Find where the given text appears and provide that cell's center as (x, y) coordinate. 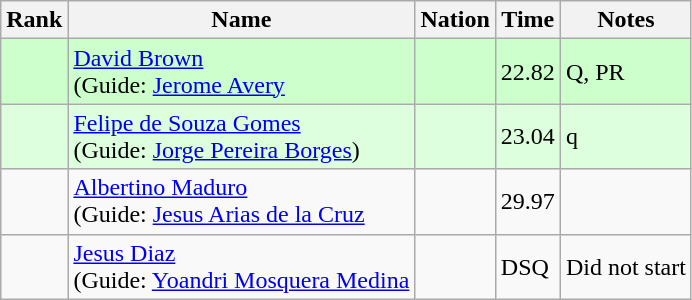
Q, PR (626, 72)
Time (528, 20)
q (626, 136)
Albertino Maduro(Guide: Jesus Arias de la Cruz (242, 202)
22.82 (528, 72)
Jesus Diaz(Guide: Yoandri Mosquera Medina (242, 266)
29.97 (528, 202)
Did not start (626, 266)
DSQ (528, 266)
Nation (455, 20)
Notes (626, 20)
Rank (34, 20)
23.04 (528, 136)
Name (242, 20)
David Brown(Guide: Jerome Avery (242, 72)
Felipe de Souza Gomes(Guide: Jorge Pereira Borges) (242, 136)
